For the text-containing cell, return its midpoint in [X, Y] coordinate format. 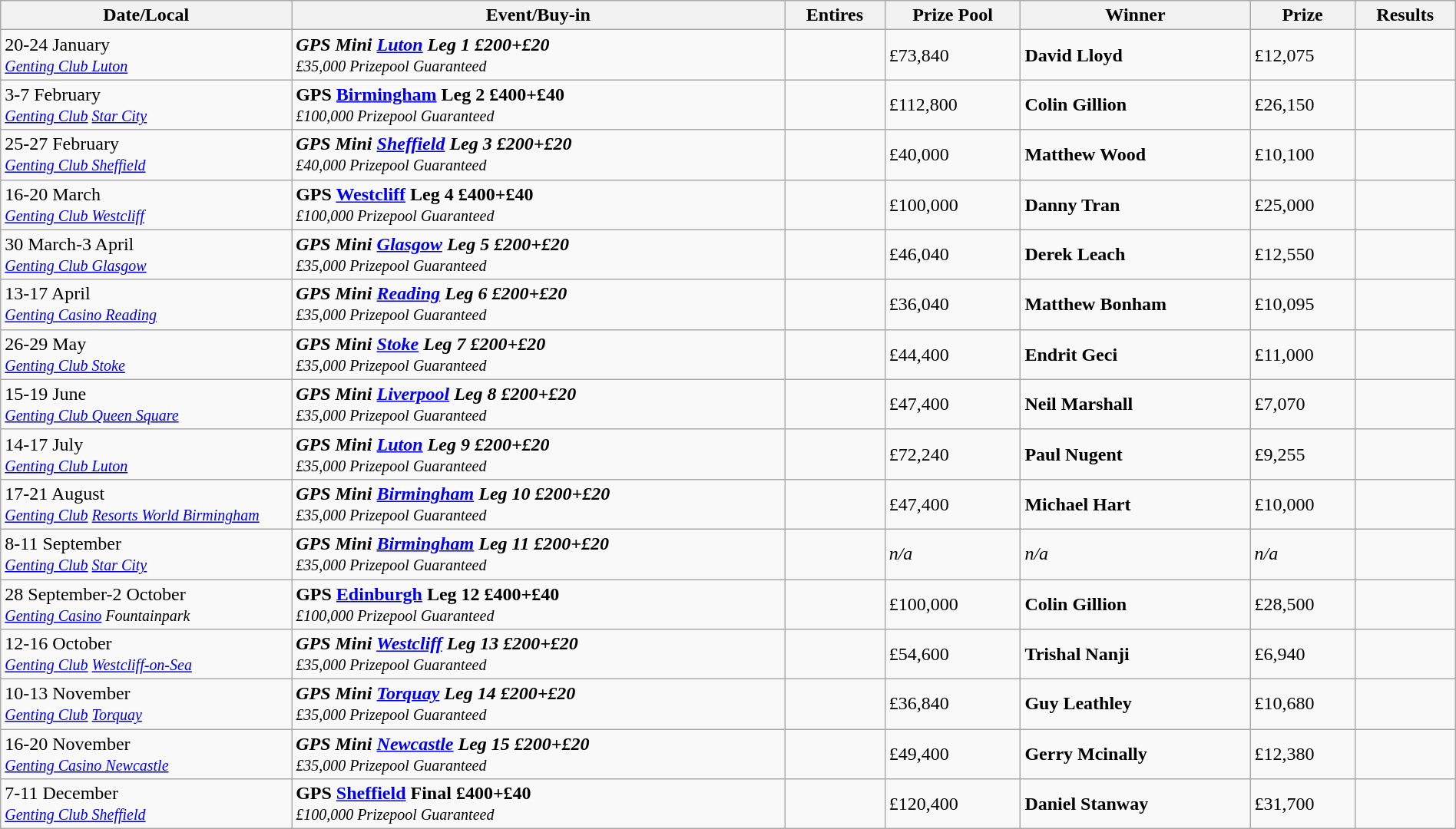
GPS Mini Luton Leg 9 £200+£20£35,000 Prizepool Guaranteed [538, 454]
25-27 FebruaryGenting Club Sheffield [146, 155]
GPS Mini Westcliff Leg 13 £200+£20£35,000 Prizepool Guaranteed [538, 654]
£7,070 [1302, 404]
GPS Mini Sheffield Leg 3 £200+£20£40,000 Prizepool Guaranteed [538, 155]
£72,240 [952, 454]
Matthew Wood [1135, 155]
GPS Mini Stoke Leg 7 £200+£20£35,000 Prizepool Guaranteed [538, 355]
Danny Tran [1135, 204]
Guy Leathley [1135, 705]
GPS Edinburgh Leg 12 £400+£40£100,000 Prizepool Guaranteed [538, 603]
£9,255 [1302, 454]
£11,000 [1302, 355]
£12,075 [1302, 55]
GPS Mini Newcastle Leg 15 £200+£20£35,000 Prizepool Guaranteed [538, 754]
Trishal Nanji [1135, 654]
£31,700 [1302, 804]
£73,840 [952, 55]
£54,600 [952, 654]
Entires [835, 15]
17-21 AugustGenting Club Resorts World Birmingham [146, 504]
Gerry Mcinally [1135, 754]
8-11 SeptemberGenting Club Star City [146, 554]
GPS Mini Glasgow Leg 5 £200+£20£35,000 Prizepool Guaranteed [538, 255]
15-19 JuneGenting Club Queen Square [146, 404]
£25,000 [1302, 204]
Date/Local [146, 15]
13-17 AprilGenting Casino Reading [146, 304]
GPS Mini Birmingham Leg 11 £200+£20£35,000 Prizepool Guaranteed [538, 554]
GPS Mini Reading Leg 6 £200+£20£35,000 Prizepool Guaranteed [538, 304]
£112,800 [952, 104]
£26,150 [1302, 104]
Endrit Geci [1135, 355]
Matthew Bonham [1135, 304]
Paul Nugent [1135, 454]
10-13 NovemberGenting Club Torquay [146, 705]
£10,100 [1302, 155]
GPS Mini Birmingham Leg 10 £200+£20£35,000 Prizepool Guaranteed [538, 504]
3-7 FebruaryGenting Club Star City [146, 104]
GPS Mini Torquay Leg 14 £200+£20£35,000 Prizepool Guaranteed [538, 705]
£12,550 [1302, 255]
£36,040 [952, 304]
16-20 MarchGenting Club Westcliff [146, 204]
GPS Sheffield Final £400+£40£100,000 Prizepool Guaranteed [538, 804]
£10,000 [1302, 504]
Michael Hart [1135, 504]
Event/Buy-in [538, 15]
Neil Marshall [1135, 404]
£10,680 [1302, 705]
£28,500 [1302, 603]
£120,400 [952, 804]
£46,040 [952, 255]
GPS Mini Liverpool Leg 8 £200+£20£35,000 Prizepool Guaranteed [538, 404]
Prize [1302, 15]
14-17 JulyGenting Club Luton [146, 454]
David Lloyd [1135, 55]
£6,940 [1302, 654]
£12,380 [1302, 754]
Prize Pool [952, 15]
GPS Birmingham Leg 2 £400+£40£100,000 Prizepool Guaranteed [538, 104]
GPS Westcliff Leg 4 £400+£40£100,000 Prizepool Guaranteed [538, 204]
28 September-2 OctoberGenting Casino Fountainpark [146, 603]
£40,000 [952, 155]
£44,400 [952, 355]
20-24 JanuaryGenting Club Luton [146, 55]
16-20 NovemberGenting Casino Newcastle [146, 754]
7-11 DecemberGenting Club Sheffield [146, 804]
Derek Leach [1135, 255]
£49,400 [952, 754]
Daniel Stanway [1135, 804]
Results [1405, 15]
Winner [1135, 15]
£36,840 [952, 705]
GPS Mini Luton Leg 1 £200+£20£35,000 Prizepool Guaranteed [538, 55]
£10,095 [1302, 304]
30 March-3 AprilGenting Club Glasgow [146, 255]
12-16 OctoberGenting Club Westcliff-on-Sea [146, 654]
26-29 MayGenting Club Stoke [146, 355]
